Find where the given text appears and provide that cell's center as [x, y] coordinate. 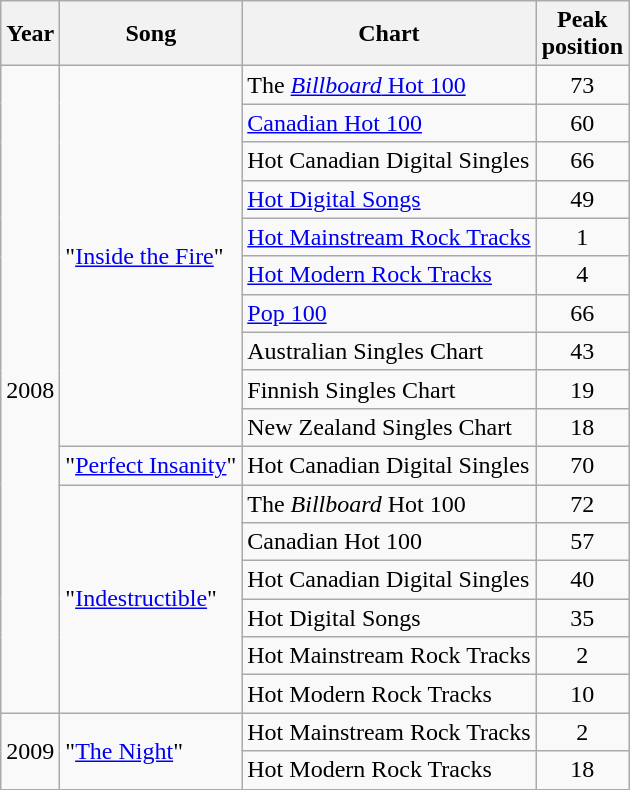
1 [582, 237]
19 [582, 389]
70 [582, 465]
Peakposition [582, 34]
"Inside the Fire" [151, 256]
72 [582, 503]
10 [582, 694]
35 [582, 618]
2008 [30, 390]
49 [582, 199]
Pop 100 [389, 313]
New Zealand Singles Chart [389, 427]
"Perfect Insanity" [151, 465]
Australian Singles Chart [389, 351]
Chart [389, 34]
"Indestructible" [151, 598]
"The Night" [151, 751]
2009 [30, 751]
Year [30, 34]
Song [151, 34]
Finnish Singles Chart [389, 389]
57 [582, 542]
40 [582, 580]
4 [582, 275]
60 [582, 123]
73 [582, 85]
43 [582, 351]
